Return the (x, y) coordinate for the center point of the cell that contains the specified text.  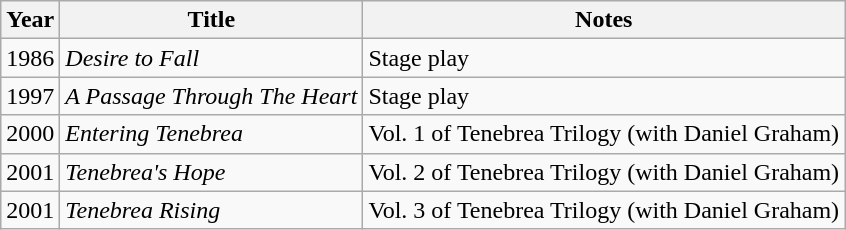
Desire to Fall (212, 58)
Title (212, 20)
1997 (30, 96)
2000 (30, 134)
Vol. 1 of Tenebrea Trilogy (with Daniel Graham) (604, 134)
A Passage Through The Heart (212, 96)
Notes (604, 20)
Vol. 3 of Tenebrea Trilogy (with Daniel Graham) (604, 210)
1986 (30, 58)
Tenebrea Rising (212, 210)
Entering Tenebrea (212, 134)
Tenebrea's Hope (212, 172)
Year (30, 20)
Vol. 2 of Tenebrea Trilogy (with Daniel Graham) (604, 172)
